Determine the [x, y] coordinate at the center of the cell enclosing the given text.  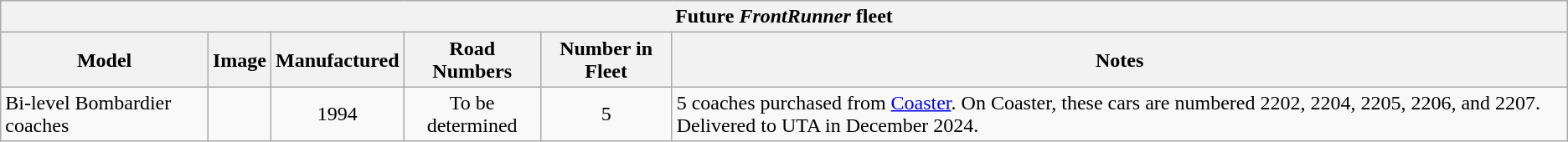
To be determined [472, 114]
Number in Fleet [606, 60]
1994 [337, 114]
Future FrontRunner fleet [784, 17]
Image [240, 60]
Manufactured [337, 60]
Road Numbers [472, 60]
Bi-level Bombardier coaches [105, 114]
Notes [1119, 60]
5 coaches purchased from Coaster. On Coaster, these cars are numbered 2202, 2204, 2205, 2206, and 2207. Delivered to UTA in December 2024. [1119, 114]
Model [105, 60]
5 [606, 114]
